Locate the cell with the specified text and output its (x, y) center coordinate. 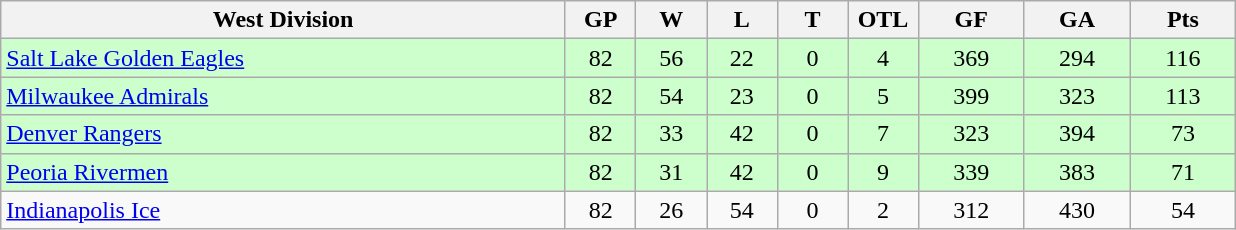
Denver Rangers (284, 134)
OTL (884, 20)
394 (1077, 134)
430 (1077, 210)
26 (672, 210)
399 (971, 96)
113 (1183, 96)
West Division (284, 20)
7 (884, 134)
4 (884, 58)
GF (971, 20)
33 (672, 134)
Salt Lake Golden Eagles (284, 58)
312 (971, 210)
56 (672, 58)
294 (1077, 58)
T (812, 20)
Peoria Rivermen (284, 172)
116 (1183, 58)
2 (884, 210)
31 (672, 172)
W (672, 20)
5 (884, 96)
Indianapolis Ice (284, 210)
369 (971, 58)
9 (884, 172)
23 (742, 96)
339 (971, 172)
Pts (1183, 20)
73 (1183, 134)
GP (600, 20)
L (742, 20)
GA (1077, 20)
383 (1077, 172)
22 (742, 58)
Milwaukee Admirals (284, 96)
71 (1183, 172)
